Output the (X, Y) coordinate of the center of the cell containing the given text.  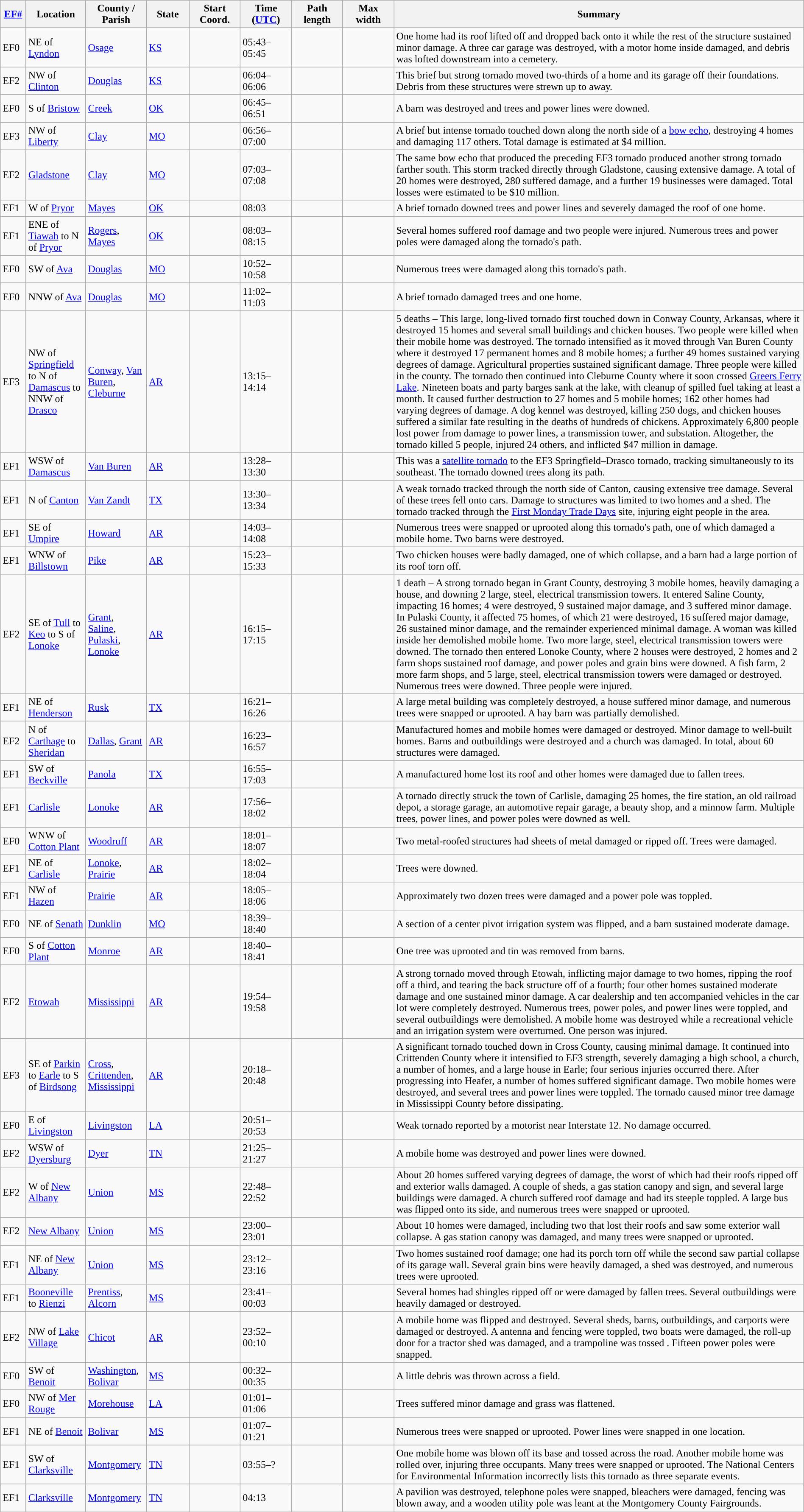
Washington, Bolivar (116, 1376)
A brief tornado damaged trees and one home. (599, 297)
08:03–08:15 (266, 236)
NW of Springfield to N of Damascus to NNW of Drasco (56, 382)
Rogers, Mayes (116, 236)
17:56–18:02 (266, 808)
04:13 (266, 1498)
N of Canton (56, 500)
Mississippi (116, 1002)
New Albany (56, 1232)
Location (56, 14)
NW of Clinton (56, 81)
Grant, Saline, Pulaski, Lonoke (116, 634)
NW of Lake Village (56, 1337)
Dallas, Grant (116, 741)
Several homes suffered roof damage and two people were injured. Numerous trees and power poles were damaged along the tornado's path. (599, 236)
SE of Umpire (56, 534)
Start Coord. (215, 14)
SE of Parkin to Earle to S of Birdsong (56, 1075)
Several homes had shingles ripped off or were damaged by fallen trees. Several outbuildings were heavily damaged or destroyed. (599, 1298)
05:43–05:45 (266, 48)
A little debris was thrown across a field. (599, 1376)
Prairie (116, 896)
Woodruff (116, 841)
14:03–14:08 (266, 534)
21:25–21:27 (266, 1153)
Mayes (116, 208)
13:28–13:30 (266, 467)
07:03–07:08 (266, 175)
18:01–18:07 (266, 841)
Cross, Crittenden, Mississippi (116, 1075)
16:15–17:15 (266, 634)
16:21–16:26 (266, 707)
ENE of Tiawah to N of Pryor (56, 236)
23:52–00:10 (266, 1337)
08:03 (266, 208)
NE of New Albany (56, 1265)
SW of Beckville (56, 774)
A manufactured home lost its roof and other homes were damaged due to fallen trees. (599, 774)
Path length (317, 14)
N of Carthage to Sheridan (56, 741)
WSW of Damascus (56, 467)
Trees were downed. (599, 869)
Pike (116, 561)
11:02–11:03 (266, 297)
Rusk (116, 707)
Two metal-roofed structures had sheets of metal damaged or ripped off. Trees were damaged. (599, 841)
SW of Benoit (56, 1376)
06:56–07:00 (266, 136)
03:55–? (266, 1464)
18:40–18:41 (266, 951)
Conway, Van Buren, Cleburne (116, 382)
Weak tornado reported by a motorist near Interstate 12. No damage occurred. (599, 1126)
06:04–06:06 (266, 81)
15:23–15:33 (266, 561)
Numerous trees were snapped or uprooted. Power lines were snapped in one location. (599, 1431)
01:07–01:21 (266, 1431)
Trees suffered minor damage and grass was flattened. (599, 1404)
20:18–20:48 (266, 1075)
NW of Mer Rouge (56, 1404)
One tree was uprooted and tin was removed from barns. (599, 951)
Time (UTC) (266, 14)
Booneville to Rienzi (56, 1298)
S of Bristow (56, 109)
Max width (368, 14)
SE of Tull to Keo to S of Lonoke (56, 634)
Osage (116, 48)
Livingston (116, 1126)
NNW of Ava (56, 297)
SW of Clarksville (56, 1464)
00:32–00:35 (266, 1376)
Numerous trees were damaged along this tornado's path. (599, 269)
NW of Liberty (56, 136)
13:15–14:14 (266, 382)
Carlisle (56, 808)
Summary (599, 14)
Dyer (116, 1153)
SW of Ava (56, 269)
18:02–18:04 (266, 869)
19:54–19:58 (266, 1002)
Clarksville (56, 1498)
Chicot (116, 1337)
22:48–22:52 (266, 1193)
W of Pryor (56, 208)
Gladstone (56, 175)
A mobile home was destroyed and power lines were downed. (599, 1153)
Numerous trees were snapped or uprooted along this tornado's path, one of which damaged a mobile home. Two barns were destroyed. (599, 534)
18:39–18:40 (266, 924)
Etowah (56, 1002)
Howard (116, 534)
06:45–06:51 (266, 109)
Monroe (116, 951)
NE of Henderson (56, 707)
NE of Lyndon (56, 48)
01:01–01:06 (266, 1404)
23:41–00:03 (266, 1298)
23:12–23:16 (266, 1265)
W of New Albany (56, 1193)
NW of Hazen (56, 896)
NE of Carlisle (56, 869)
Dunklin (116, 924)
Panola (116, 774)
NE of Senath (56, 924)
County / Parish (116, 14)
Creek (116, 109)
A brief tornado downed trees and power lines and severely damaged the roof of one home. (599, 208)
Bolivar (116, 1431)
Two chicken houses were badly damaged, one of which collapse, and a barn had a large portion of its roof torn off. (599, 561)
A section of a center pivot irrigation system was flipped, and a barn sustained moderate damage. (599, 924)
Van Zandt (116, 500)
Approximately two dozen trees were damaged and a power pole was toppled. (599, 896)
Van Buren (116, 467)
16:55–17:03 (266, 774)
16:23–16:57 (266, 741)
This brief but strong tornado moved two-thirds of a home and its garage off their foundations. Debris from these structures were strewn up to away. (599, 81)
A barn was destroyed and trees and power lines were downed. (599, 109)
WNW of Cotton Plant (56, 841)
18:05–18:06 (266, 896)
23:00–23:01 (266, 1232)
Lonoke, Prairie (116, 869)
Morehouse (116, 1404)
10:52–10:58 (266, 269)
Prentiss, Alcorn (116, 1298)
E of Livingston (56, 1126)
EF# (13, 14)
State (168, 14)
S of Cotton Plant (56, 951)
20:51–20:53 (266, 1126)
13:30–13:34 (266, 500)
WNW of Billstown (56, 561)
WSW of Dyersburg (56, 1153)
NE of Benoit (56, 1431)
Lonoke (116, 808)
